Scan for the cell matching the given text and deliver its [x, y] coordinate at center. 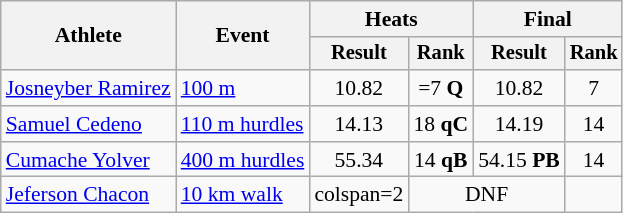
DNF [486, 195]
=7 Q [440, 88]
18 qC [440, 124]
400 m hurdles [243, 160]
14.13 [358, 124]
54.15 PB [519, 160]
14 qB [440, 160]
7 [594, 88]
10 km walk [243, 195]
Samuel Cedeno [88, 124]
Josneyber Ramirez [88, 88]
110 m hurdles [243, 124]
Jeferson Chacon [88, 195]
Athlete [88, 36]
Event [243, 36]
Final [548, 19]
14.19 [519, 124]
55.34 [358, 160]
100 m [243, 88]
Cumache Yolver [88, 160]
Heats [391, 19]
colspan=2 [358, 195]
